Identify which cell holds the provided text, then report its [X, Y] central coordinate. 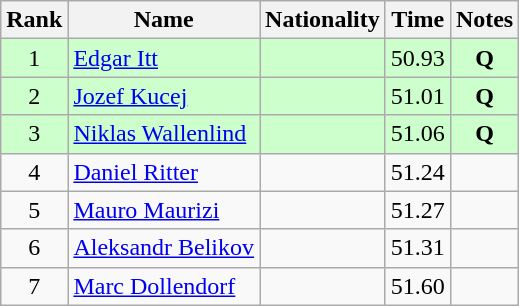
Marc Dollendorf [164, 286]
2 [34, 96]
Notes [484, 20]
51.24 [418, 172]
Nationality [323, 20]
Aleksandr Belikov [164, 248]
Jozef Kucej [164, 96]
51.01 [418, 96]
Daniel Ritter [164, 172]
7 [34, 286]
51.60 [418, 286]
Niklas Wallenlind [164, 134]
51.27 [418, 210]
1 [34, 58]
Name [164, 20]
Mauro Maurizi [164, 210]
51.06 [418, 134]
6 [34, 248]
Rank [34, 20]
Edgar Itt [164, 58]
Time [418, 20]
3 [34, 134]
4 [34, 172]
51.31 [418, 248]
5 [34, 210]
50.93 [418, 58]
